Scan for the cell matching the given text and deliver its [x, y] coordinate at center. 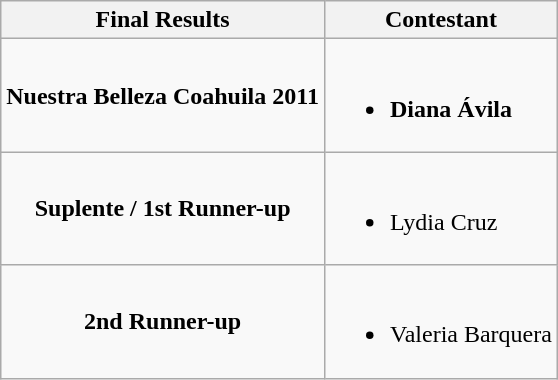
Nuestra Belleza Coahuila 2011 [163, 96]
Final Results [163, 20]
Valeria Barquera [440, 322]
Suplente / 1st Runner-up [163, 208]
2nd Runner-up [163, 322]
Lydia Cruz [440, 208]
Contestant [440, 20]
Diana Ávila [440, 96]
